Capture the cell that displays the provided text and extract its (x, y) central coordinate. 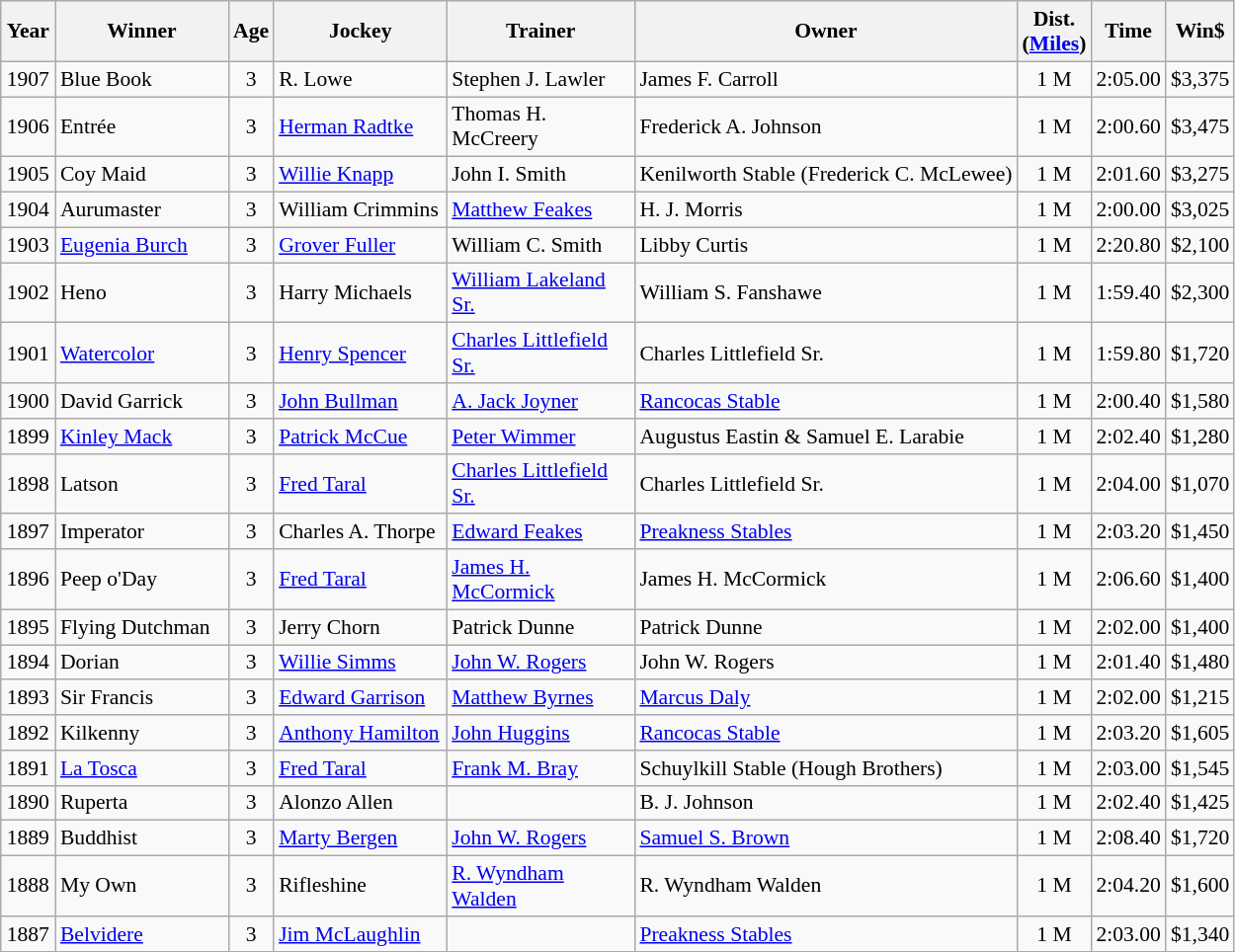
Thomas H. McCreery (540, 126)
Matthew Feakes (540, 210)
2:00.60 (1128, 126)
$1,480 (1199, 663)
$3,475 (1199, 126)
1888 (28, 887)
B. J. Johnson (826, 803)
1905 (28, 175)
Aurumaster (142, 210)
2:20.80 (1128, 245)
1900 (28, 401)
2:06.60 (1128, 579)
Buddhist (142, 838)
$3,025 (1199, 210)
Owner (826, 32)
Latson (142, 484)
Augustus Eastin & Samuel E. Larabie (826, 436)
1889 (28, 838)
1890 (28, 803)
Marcus Daly (826, 698)
Jerry Chorn (360, 627)
1903 (28, 245)
Patrick McCue (360, 436)
$1,545 (1199, 768)
$1,605 (1199, 733)
$2,100 (1199, 245)
John Huggins (540, 733)
1904 (28, 210)
Anthony Hamilton (360, 733)
Trainer (540, 32)
Peter Wimmer (540, 436)
$3,275 (1199, 175)
Belvidere (142, 934)
Stephen J. Lawler (540, 79)
Kenilworth Stable (Frederick C. McLewee) (826, 175)
William C. Smith (540, 245)
John Bullman (360, 401)
John I. Smith (540, 175)
1897 (28, 532)
David Garrick (142, 401)
Watercolor (142, 354)
1901 (28, 354)
Frank M. Bray (540, 768)
Winner (142, 32)
$1,450 (1199, 532)
Ruperta (142, 803)
Frederick A. Johnson (826, 126)
Heno (142, 292)
Time (1128, 32)
Flying Dutchman (142, 627)
Year (28, 32)
$1,580 (1199, 401)
William S. Fanshawe (826, 292)
James F. Carroll (826, 79)
1892 (28, 733)
1896 (28, 579)
$1,340 (1199, 934)
Edward Garrison (360, 698)
2:00.00 (1128, 210)
Charles A. Thorpe (360, 532)
Eugenia Burch (142, 245)
1895 (28, 627)
2:04.00 (1128, 484)
Marty Bergen (360, 838)
La Tosca (142, 768)
Matthew Byrnes (540, 698)
$1,215 (1199, 698)
1893 (28, 698)
Dorian (142, 663)
William Lakeland Sr. (540, 292)
William Crimmins (360, 210)
Jim McLaughlin (360, 934)
1887 (28, 934)
1891 (28, 768)
1907 (28, 79)
Blue Book (142, 79)
2:05.00 (1128, 79)
2:04.20 (1128, 887)
A. Jack Joyner (540, 401)
2:01.40 (1128, 663)
$1,425 (1199, 803)
Alonzo Allen (360, 803)
1899 (28, 436)
$2,300 (1199, 292)
Libby Curtis (826, 245)
Jockey (360, 32)
2:01.60 (1128, 175)
Coy Maid (142, 175)
Willie Simms (360, 663)
Kilkenny (142, 733)
Samuel S. Brown (826, 838)
$1,600 (1199, 887)
1898 (28, 484)
Dist. (Miles) (1055, 32)
$1,280 (1199, 436)
My Own (142, 887)
Imperator (142, 532)
Win$ (1199, 32)
Kinley Mack (142, 436)
$3,375 (1199, 79)
1902 (28, 292)
Herman Radtke (360, 126)
1:59.80 (1128, 354)
Age (251, 32)
1906 (28, 126)
2:08.40 (1128, 838)
Edward Feakes (540, 532)
Entrée (142, 126)
Grover Fuller (360, 245)
$1,070 (1199, 484)
Willie Knapp (360, 175)
1:59.40 (1128, 292)
Harry Michaels (360, 292)
R. Lowe (360, 79)
H. J. Morris (826, 210)
Rifleshine (360, 887)
Schuylkill Stable (Hough Brothers) (826, 768)
1894 (28, 663)
Peep o'Day (142, 579)
2:00.40 (1128, 401)
Sir Francis (142, 698)
Henry Spencer (360, 354)
